From the cell containing the given text, extract its center point as [X, Y] coordinate. 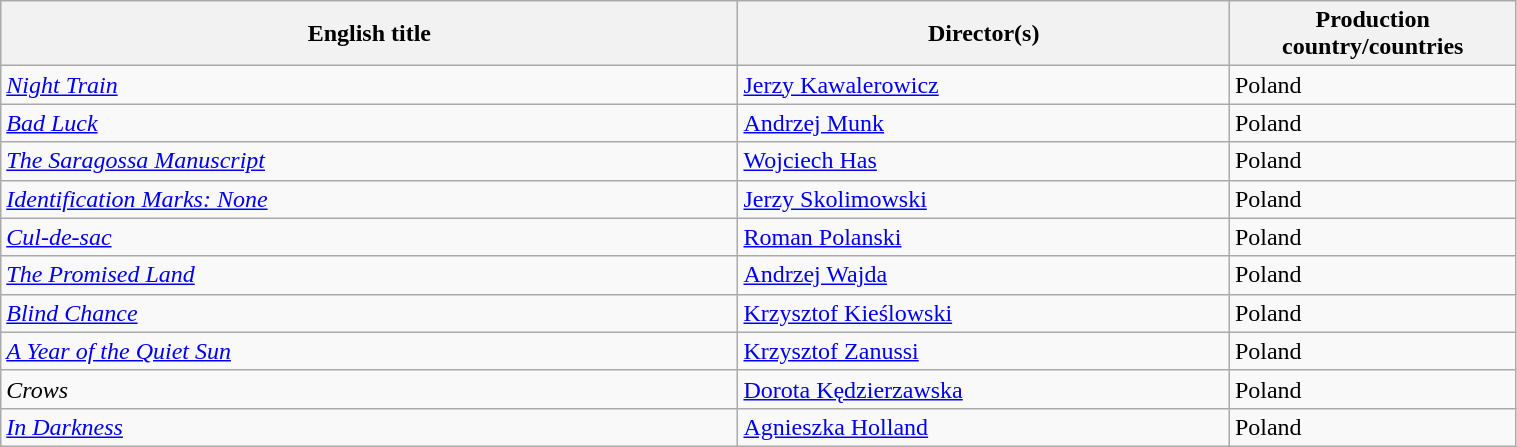
Jerzy Kawalerowicz [984, 85]
Krzysztof Zanussi [984, 351]
Wojciech Has [984, 161]
Director(s) [984, 34]
Agnieszka Holland [984, 427]
Blind Chance [370, 313]
English title [370, 34]
Cul-de-sac [370, 237]
Jerzy Skolimowski [984, 199]
Night Train [370, 85]
Krzysztof Kieślowski [984, 313]
A Year of the Quiet Sun [370, 351]
Dorota Kędzierzawska [984, 389]
Identification Marks: None [370, 199]
Crows [370, 389]
Production country/countries [1372, 34]
The Promised Land [370, 275]
Andrzej Munk [984, 123]
The Saragossa Manuscript [370, 161]
In Darkness [370, 427]
Bad Luck [370, 123]
Roman Polanski [984, 237]
Andrzej Wajda [984, 275]
